Output the [X, Y] coordinate of the center of the cell containing the given text.  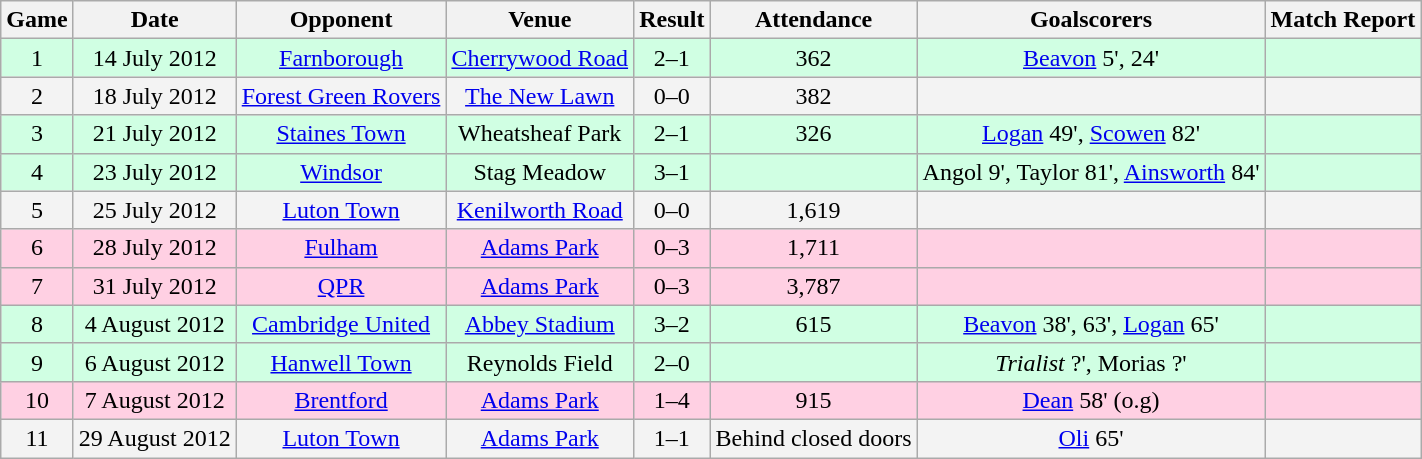
2–0 [672, 362]
Result [672, 20]
326 [814, 134]
3–2 [672, 324]
Cherrywood Road [540, 58]
Dean 58' (o.g) [1091, 400]
8 [37, 324]
11 [37, 438]
29 August 2012 [154, 438]
Kenilworth Road [540, 210]
Date [154, 20]
Goalscorers [1091, 20]
1–4 [672, 400]
18 July 2012 [154, 96]
10 [37, 400]
3–1 [672, 172]
Behind closed doors [814, 438]
Hanwell Town [341, 362]
6 [37, 248]
Beavon 38', 63', Logan 65' [1091, 324]
4 August 2012 [154, 324]
Angol 9', Taylor 81', Ainsworth 84' [1091, 172]
25 July 2012 [154, 210]
Abbey Stadium [540, 324]
1,619 [814, 210]
1–1 [672, 438]
Oli 65' [1091, 438]
6 August 2012 [154, 362]
Beavon 5', 24' [1091, 58]
14 July 2012 [154, 58]
3,787 [814, 286]
Cambridge United [341, 324]
Game [37, 20]
Forest Green Rovers [341, 96]
Reynolds Field [540, 362]
Venue [540, 20]
Logan 49', Scowen 82' [1091, 134]
382 [814, 96]
7 August 2012 [154, 400]
Wheatsheaf Park [540, 134]
2 [37, 96]
Fulham [341, 248]
7 [37, 286]
21 July 2012 [154, 134]
1 [37, 58]
28 July 2012 [154, 248]
362 [814, 58]
Attendance [814, 20]
Farnborough [341, 58]
3 [37, 134]
31 July 2012 [154, 286]
4 [37, 172]
9 [37, 362]
Match Report [1343, 20]
615 [814, 324]
QPR [341, 286]
Trialist ?', Morias ?' [1091, 362]
Brentford [341, 400]
Stag Meadow [540, 172]
5 [37, 210]
Windsor [341, 172]
The New Lawn [540, 96]
Staines Town [341, 134]
23 July 2012 [154, 172]
Opponent [341, 20]
1,711 [814, 248]
915 [814, 400]
